Extract the [x, y] coordinate from the center of the cell holding the provided text.  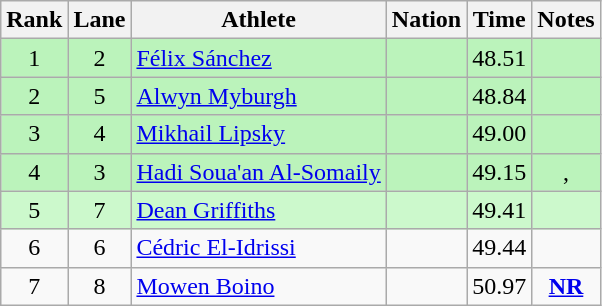
Athlete [258, 20]
48.51 [500, 58]
NR [566, 286]
, [566, 172]
Cédric El-Idrissi [258, 248]
Dean Griffiths [258, 210]
Mikhail Lipsky [258, 134]
Mowen Boino [258, 286]
Notes [566, 20]
49.41 [500, 210]
48.84 [500, 96]
Hadi Soua'an Al-Somaily [258, 172]
49.15 [500, 172]
49.44 [500, 248]
49.00 [500, 134]
Nation [426, 20]
8 [100, 286]
Time [500, 20]
Lane [100, 20]
1 [34, 58]
Félix Sánchez [258, 58]
Alwyn Myburgh [258, 96]
Rank [34, 20]
50.97 [500, 286]
